Return (x, y) of the center of cell containing provided text 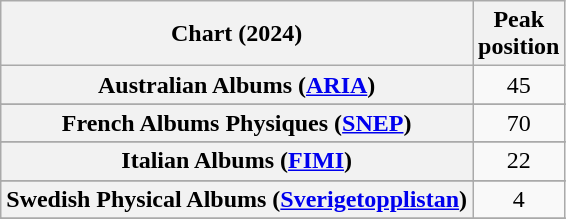
45 (519, 85)
Italian Albums (FIMI) (237, 161)
Australian Albums (ARIA) (237, 85)
Peakposition (519, 34)
French Albums Physiques (SNEP) (237, 123)
4 (519, 199)
Chart (2024) (237, 34)
70 (519, 123)
Swedish Physical Albums (Sverigetopplistan) (237, 199)
22 (519, 161)
